Pinpoint the cell where the given text exists, returning its (X, Y) midpoint coordinate. 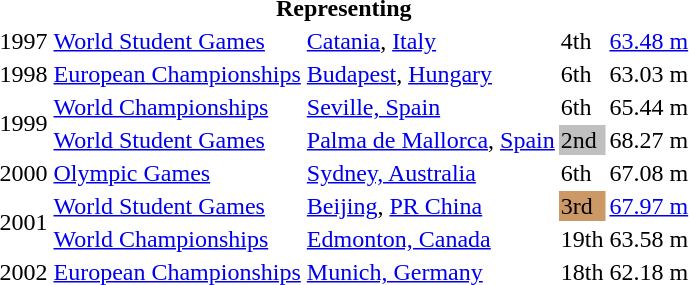
Palma de Mallorca, Spain (430, 140)
3rd (582, 206)
Olympic Games (177, 173)
2nd (582, 140)
Beijing, PR China (430, 206)
19th (582, 239)
4th (582, 41)
European Championships (177, 74)
Seville, Spain (430, 107)
Edmonton, Canada (430, 239)
Budapest, Hungary (430, 74)
Catania, Italy (430, 41)
Sydney, Australia (430, 173)
